Scan for the cell matching the given text and deliver its (x, y) coordinate at center. 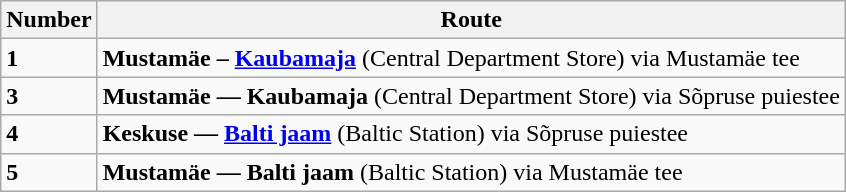
Mustamäe — Kaubamaja (Central Department Store) via Sõpruse puiestee (471, 96)
Route (471, 20)
4 (49, 134)
3 (49, 96)
Keskuse — Balti jaam (Baltic Station) via Sõpruse puiestee (471, 134)
Mustamäe — Balti jaam (Baltic Station) via Mustamäe tee (471, 172)
5 (49, 172)
Number (49, 20)
1 (49, 58)
Mustamäe – Kaubamaja (Central Department Store) via Mustamäe tee (471, 58)
